Extract the (x, y) coordinate from the center of the cell holding the provided text.  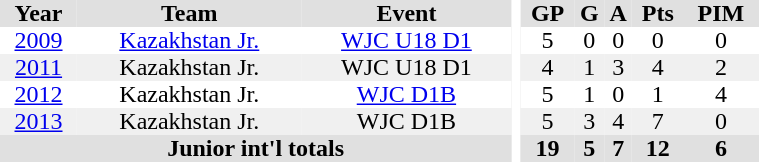
Year (38, 14)
2013 (38, 122)
2012 (38, 94)
PIM (720, 14)
2 (720, 68)
19 (548, 148)
Team (190, 14)
Pts (658, 14)
12 (658, 148)
6 (720, 148)
Junior int'l totals (256, 148)
G (589, 14)
GP (548, 14)
A (618, 14)
2011 (38, 68)
2009 (38, 40)
Event (407, 14)
